Search for the cell housing the specified text and yield its [X, Y] center coordinate. 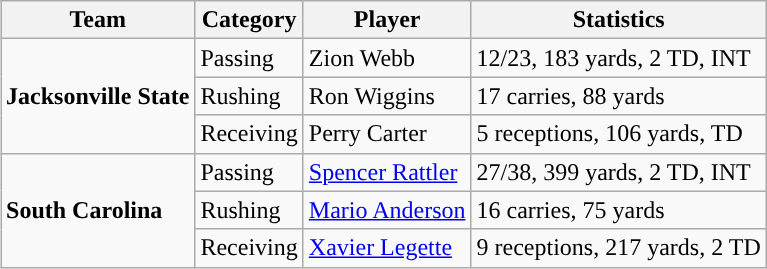
Perry Carter [387, 134]
17 carries, 88 yards [618, 96]
Xavier Legette [387, 248]
Jacksonville State [98, 96]
Zion Webb [387, 58]
27/38, 399 yards, 2 TD, INT [618, 172]
Mario Anderson [387, 210]
5 receptions, 106 yards, TD [618, 134]
Statistics [618, 20]
Category [249, 20]
Ron Wiggins [387, 96]
Player [387, 20]
Spencer Rattler [387, 172]
16 carries, 75 yards [618, 210]
9 receptions, 217 yards, 2 TD [618, 248]
South Carolina [98, 210]
12/23, 183 yards, 2 TD, INT [618, 58]
Team [98, 20]
